Search for the cell housing the specified text and yield its [X, Y] center coordinate. 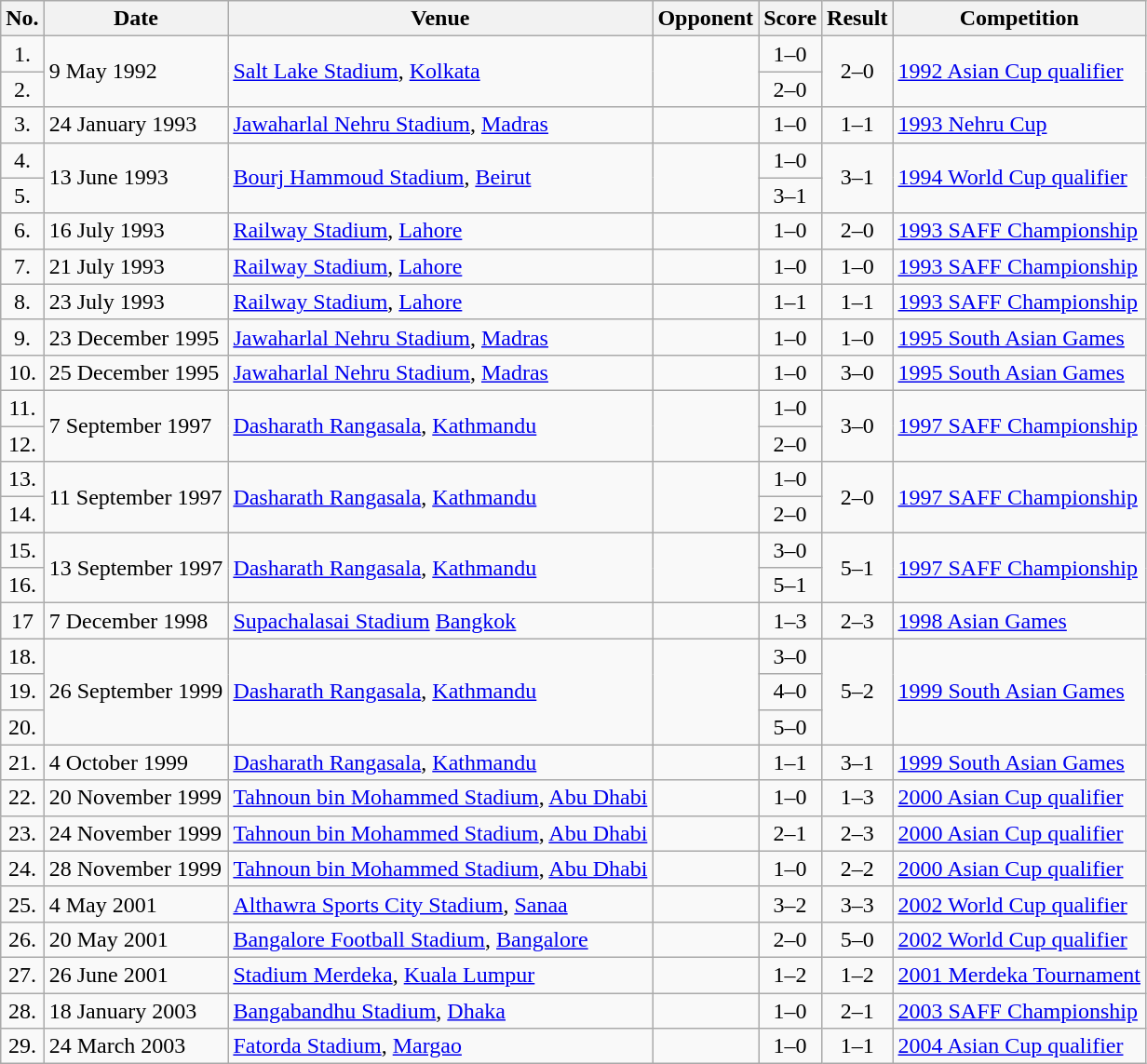
Fatorda Stadium, Margao [440, 1046]
Score [790, 19]
21. [22, 762]
24 January 1993 [136, 125]
20. [22, 727]
Stadium Merdeka, Kuala Lumpur [440, 975]
15. [22, 550]
18 January 2003 [136, 1010]
26 June 2001 [136, 975]
29. [22, 1046]
Salt Lake Stadium, Kolkata [440, 72]
21 July 1993 [136, 266]
4–0 [790, 692]
1992 Asian Cup qualifier [1019, 72]
25. [22, 904]
28. [22, 1010]
9. [22, 337]
5–2 [857, 692]
24 March 2003 [136, 1046]
1993 Nehru Cup [1019, 125]
16 July 1993 [136, 231]
26. [22, 939]
12. [22, 444]
27. [22, 975]
7 December 1998 [136, 621]
2. [22, 89]
11. [22, 408]
3. [22, 125]
1994 World Cup qualifier [1019, 178]
Bangabandhu Stadium, Dhaka [440, 1010]
No. [22, 19]
13 June 1993 [136, 178]
Venue [440, 19]
20 May 2001 [136, 939]
22. [22, 798]
Result [857, 19]
6. [22, 231]
13. [22, 479]
24 November 1999 [136, 833]
2004 Asian Cup qualifier [1019, 1046]
23. [22, 833]
28 November 1999 [136, 869]
Althawra Sports City Stadium, Sanaa [440, 904]
2–2 [857, 869]
Bourj Hammoud Stadium, Beirut [440, 178]
23 December 1995 [136, 337]
5. [22, 195]
13 September 1997 [136, 568]
8. [22, 302]
23 July 1993 [136, 302]
16. [22, 586]
11 September 1997 [136, 497]
26 September 1999 [136, 692]
2001 Merdeka Tournament [1019, 975]
18. [22, 656]
20 November 1999 [136, 798]
7 September 1997 [136, 425]
10. [22, 372]
3–3 [857, 904]
25 December 1995 [136, 372]
14. [22, 515]
4 October 1999 [136, 762]
1998 Asian Games [1019, 621]
3–2 [790, 904]
Supachalasai Stadium Bangkok [440, 621]
Bangalore Football Stadium, Bangalore [440, 939]
9 May 1992 [136, 72]
Competition [1019, 19]
19. [22, 692]
Opponent [706, 19]
1. [22, 54]
7. [22, 266]
24. [22, 869]
4. [22, 160]
17 [22, 621]
4 May 2001 [136, 904]
Date [136, 19]
2003 SAFF Championship [1019, 1010]
